Extract the (X, Y) coordinate from the center of the cell holding the provided text.  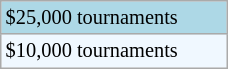
$25,000 tournaments (114, 17)
$10,000 tournaments (114, 51)
